For the text-containing cell, return its midpoint in [x, y] coordinate format. 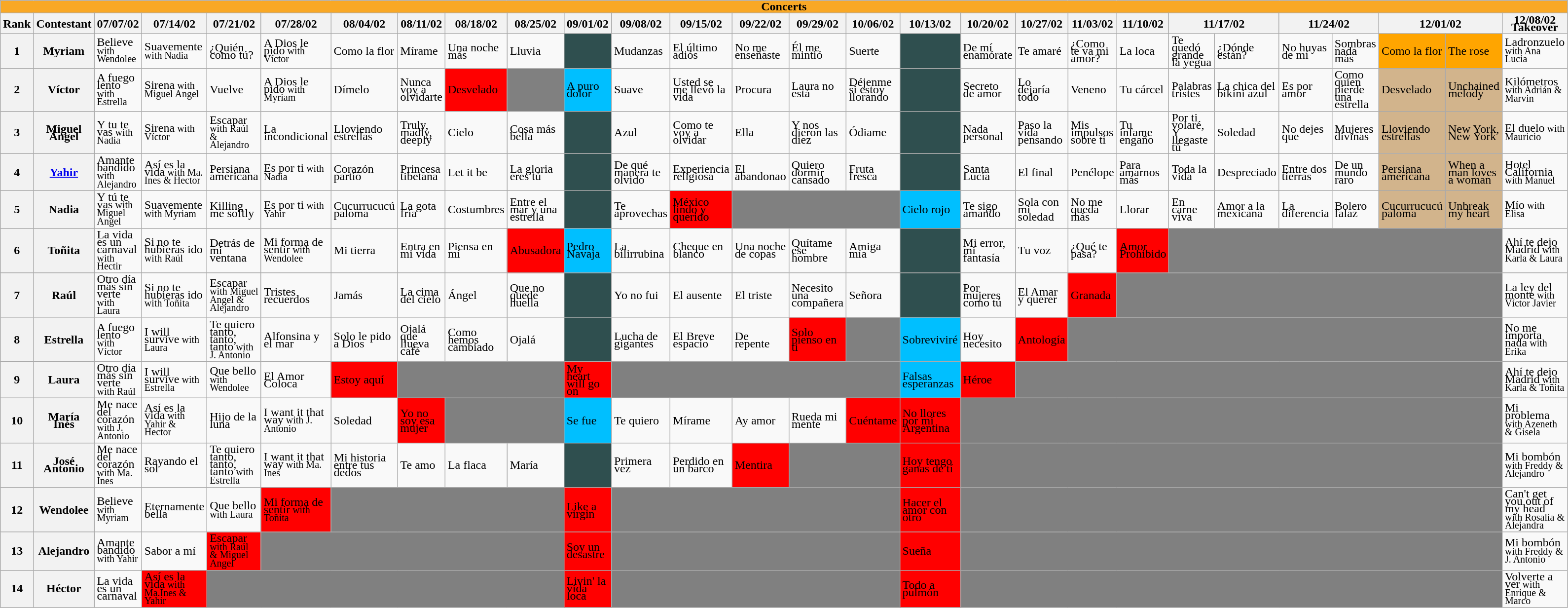
Concerts [784, 7]
Es por ti with Yahir [296, 210]
Te quiero tanto, tanto, tanto with J. Antonio [234, 340]
Azul [641, 132]
Por mujeres como tú [987, 295]
When a man loves a woman [1474, 172]
12/01/02 [1440, 24]
El Amar y querer [1042, 295]
El ausente [701, 295]
En carne viva [1192, 210]
No huyas de mí [1305, 51]
Escapar with Raúl & Miguel Angel [234, 551]
Raúl [64, 295]
09/22/02 [761, 24]
La cima del cielo [421, 295]
Tu cárcel [1143, 90]
Me nace del corazón with Ma. Ines [118, 465]
10/27/02 [1042, 24]
Sirena with Víctor [174, 132]
3 [17, 132]
Mujeres divinas [1355, 132]
The rose [1474, 51]
Believe with Myriam [118, 510]
José Antonio [64, 465]
Fruta fresca [873, 172]
Para amarnos más [1143, 172]
Una noche más [476, 51]
Antología [1042, 340]
Cheque en blanco [701, 251]
Ojalá [536, 340]
Hoy necesito [987, 340]
De repente [761, 340]
08/18/02 [476, 24]
Killing me softly [234, 210]
Ojalá que llueva café [421, 340]
Soy un desastre [587, 551]
No llores por mi Argentina [930, 420]
La bilirrubina [641, 251]
5 [17, 210]
Te amaré [1042, 51]
Suerte [873, 51]
8 [17, 340]
Así es la vida with Yahir & Hector [174, 420]
Otro día más sin verte with Laura [118, 295]
A puro dolor [587, 90]
Experiencia religiosa [701, 172]
12 [17, 510]
Mi error, mi fantasía [987, 251]
11/17/02 [1224, 24]
Mudanzas [641, 51]
La chica del bikini azul [1247, 90]
Te sigo amando [987, 210]
09/08/02 [641, 24]
Princesa tibetana [421, 172]
Que no quede huella [536, 295]
Sirena with Miguel Angel [174, 90]
Rueda mi mente [817, 420]
Víctor [64, 90]
Lucha de gigantes [641, 340]
Llorar [1143, 210]
Suavemente with Nadia [174, 51]
Vuelve [234, 90]
Cielo [476, 132]
10/13/02 [930, 24]
New York, New York [1474, 132]
07/28/02 [296, 24]
Jamás [364, 295]
I will survive with Estrella [174, 380]
Entra en mi vida [421, 251]
Solo le pido a Dios [364, 340]
Estoy aquí [364, 380]
Quiero dormir cansado [817, 172]
Yahir [64, 172]
Santa Lucía [987, 172]
09/01/02 [587, 24]
09/29/02 [817, 24]
09/15/02 [701, 24]
Pedro Navaja [587, 251]
07/07/02 [118, 24]
Mi bombón with Freddy & Alejandro [1534, 465]
¿Qué te pasa? [1092, 251]
Unbreak my heart [1474, 210]
4 [17, 172]
No me importa nada with Erika [1534, 340]
07/14/02 [174, 24]
Escapar with Raúl & Alejandro [234, 132]
Mi bombón with Freddy & J. Antonio [1534, 551]
Myriam [64, 51]
Suavemente with Myriam [174, 210]
Mentira [761, 465]
Sobreviviré [930, 340]
México lindo y querido [701, 210]
Se fue [587, 420]
Lluvia [536, 51]
My heart will go on [587, 380]
Costumbres [476, 210]
Lo dejaría todo [1042, 90]
La diferencia [1305, 210]
Entre dos tierras [1305, 172]
Amante bandido with Alejandro [118, 172]
El último adiós [701, 51]
Quítame ese hombre [817, 251]
Tu infame engaño [1143, 132]
Secreto de amor [987, 90]
Eternamente bella [174, 510]
08/25/02 [536, 24]
A Dios le pido with Víctor [296, 51]
Livin' la vida loca [587, 589]
Te aprovechas [641, 210]
Palabras tristes [1192, 90]
Despreciado [1247, 172]
El final [1042, 172]
Piensa en mí [476, 251]
Unchained melody [1474, 90]
El duelo with Mauricio [1534, 132]
Dímelo [364, 90]
Mi historia entre tus dedos [364, 465]
07/21/02 [234, 24]
Like a virgin [587, 510]
Suave [641, 90]
Usted se me llevó la vida [701, 90]
Si no te hubieras ido with Toñita [174, 295]
Cosa más bella [536, 132]
Yo no fui [641, 295]
A fuego lento with Víctor [118, 340]
Toda la vida [1192, 172]
Abusadora [536, 251]
Señora [873, 295]
Una noche de copas [761, 251]
Perdido en un barco [701, 465]
Necesito una compañera [817, 295]
Wendolee [64, 510]
Alfonsina y el mar [296, 340]
Volverte a ver with Enrique & Marco [1534, 589]
10/20/02 [987, 24]
Alejandro [64, 551]
La flaca [476, 465]
Todo a pulmón [930, 589]
No me enseñaste [761, 51]
2 [17, 90]
Procura [761, 90]
Solo pienso en ti [817, 340]
Believe with Wendolee [118, 51]
Penélope [1092, 172]
Miguel Ángel [64, 132]
La vida es un carnaval with Hectir [118, 251]
I want it that way with J. Antonio [296, 420]
¿Como te va mi amor? [1092, 51]
El Amor Coloca [296, 380]
No me queda más [1092, 210]
María Inés [64, 420]
10/06/02 [873, 24]
Como te voy a olvidar [701, 132]
Truly, madly, deeply [421, 132]
Amiga mía [873, 251]
Es por ti with Nadia [296, 172]
Sueña [930, 551]
Como hemos cambiado [476, 340]
9 [17, 380]
Te quiero tanto, tanto, tanto with Estrella [234, 465]
Hotel California with Manuel [1534, 172]
Mi problema with Azeneth & Gisela [1534, 420]
De qué manera te olvido [641, 172]
08/11/02 [421, 24]
Si no te hubieras ido with Raúl [174, 251]
¿Quién como tú? [234, 51]
Me nace del corazón with J. Antonio [118, 420]
Nunca voy a olvidarte [421, 90]
Estrella [64, 340]
Entre el mar y una estrella [536, 210]
Mis impulsos sobre ti [1092, 132]
Let it be [476, 172]
A Dios le pido with Myriam [296, 90]
La gota fría [421, 210]
Te amo [421, 465]
Es por amor [1305, 90]
Toñita [64, 251]
6 [17, 251]
Amante bandido with Yahir [118, 551]
Laura [64, 380]
Ódiame [873, 132]
Te quedó grande la yegua [1192, 51]
Tristes recuerdos [296, 295]
Y nos dieron las diez [817, 132]
De un mundo raro [1355, 172]
Detrás de mi ventana [234, 251]
11/24/02 [1329, 24]
La gloria eres tú [536, 172]
¿Dónde están? [1247, 51]
Falsas esperanzas [930, 380]
María [536, 465]
No dejes que [1305, 132]
Sabor a mí [174, 551]
Cielo rojo [930, 210]
El abandonao [761, 172]
11/03/02 [1092, 24]
I will survive with Laura [174, 340]
Ay amor [761, 420]
Laura no está [817, 90]
Como quien pierde una estrella [1355, 90]
Amor a la mexicana [1247, 210]
Kilómetros with Adrián & Marvin [1534, 90]
Mi forma de sentir with Toñita [296, 510]
De mí enamórate [987, 51]
I want it that way with Ma. Ines [296, 465]
Hijo de la luna [234, 420]
1 [17, 51]
El triste [761, 295]
Ahí te dejo Madrid with Karla & Toñita [1534, 380]
Y tu te vas with Nadia [118, 132]
Hacer el amor con otro [930, 510]
A fuego lento with Estrella [118, 90]
Escapar with Miguel Angel & Alejandro [234, 295]
Que bello with Laura [234, 510]
Otro día más sin verte with Raúl [118, 380]
Nada personal [987, 132]
Granada [1092, 295]
La ley del monte with Víctor Javier [1534, 295]
Cuéntame [873, 420]
Corazón partío [364, 172]
Nadia [64, 210]
Héroe [987, 380]
Rayando el sol [174, 465]
Así es la vida with Ma.Ines & Yahir [174, 589]
Bolero falaz [1355, 210]
14 [17, 589]
Primera vez [641, 465]
Que bello with Wendolee [234, 380]
Héctor [64, 589]
11/10/02 [1143, 24]
Te quiero [641, 420]
Mi tierra [364, 251]
Paso la vida pensando [1042, 132]
Él me mintió [817, 51]
Amor Prohibido [1143, 251]
La incondicional [296, 132]
La vida es un carnaval [118, 589]
El Breve espacio [701, 340]
Contestant [64, 24]
7 [17, 295]
08/04/02 [364, 24]
Así es la vida with Ma. Ines & Hector [174, 172]
10 [17, 420]
Ladronzuelo with Ana Lucia [1534, 51]
Veneno [1092, 90]
Can't get you out of my head with Rosalía & Alejandra [1534, 510]
Por ti volaré, Y llegaste tú [1192, 132]
Ahí te dejo Madrid with Karla & Laura [1534, 251]
Yo no soy esa mujer [421, 420]
Y tú te vas with Miguel Angel [118, 210]
Sombras nada más [1355, 51]
Déjenme si estoy llorando [873, 90]
Mío with Elisa [1534, 210]
13 [17, 551]
Tu voz [1042, 251]
Ella [761, 132]
Mi forma de sentir with Wendolee [296, 251]
Hoy tengo ganas de tí [930, 465]
Rank [17, 24]
11 [17, 465]
12/08/02 Takeover [1534, 24]
Ángel [476, 295]
La loca [1143, 51]
Sola con mi soledad [1042, 210]
